Capture the cell that displays the provided text and extract its [x, y] central coordinate. 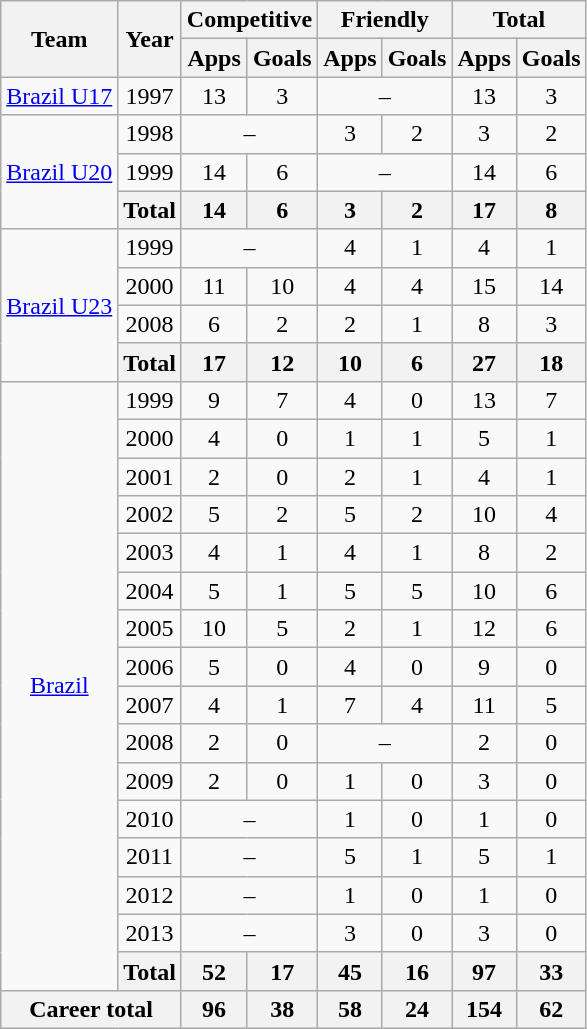
58 [350, 1009]
15 [484, 286]
154 [484, 1009]
62 [551, 1009]
2002 [150, 515]
2012 [150, 895]
Competitive [249, 20]
96 [214, 1009]
Team [60, 39]
Brazil U23 [60, 305]
45 [350, 971]
Career total [92, 1009]
33 [551, 971]
38 [282, 1009]
18 [551, 362]
52 [214, 971]
16 [417, 971]
1998 [150, 134]
Brazil U17 [60, 96]
2013 [150, 933]
Brazil U20 [60, 172]
Friendly [385, 20]
97 [484, 971]
27 [484, 362]
2005 [150, 629]
2011 [150, 857]
1997 [150, 96]
2010 [150, 819]
Year [150, 39]
2006 [150, 667]
2009 [150, 781]
2003 [150, 553]
2007 [150, 705]
2001 [150, 477]
24 [417, 1009]
2004 [150, 591]
Brazil [60, 686]
